Return [X, Y] of the center of cell containing provided text 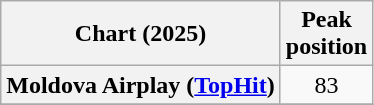
83 [326, 85]
Peakposition [326, 34]
Chart (2025) [141, 34]
Moldova Airplay (TopHit) [141, 85]
